Extract the [X, Y] coordinate from the center of the cell holding the provided text.  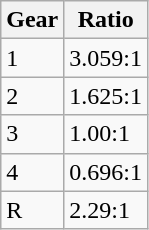
1.00:1 [106, 134]
4 [32, 172]
1 [32, 58]
R [32, 210]
2 [32, 96]
3 [32, 134]
3.059:1 [106, 58]
2.29:1 [106, 210]
Gear [32, 20]
Ratio [106, 20]
0.696:1 [106, 172]
1.625:1 [106, 96]
